Locate the cell with the specified text and output its (x, y) center coordinate. 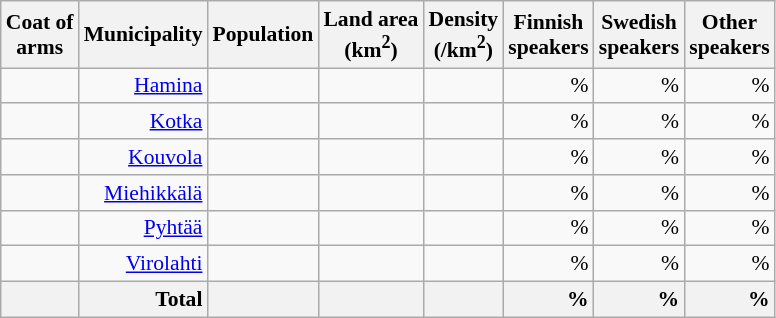
Swedishspeakers (639, 34)
Total (144, 300)
Virolahti (144, 264)
Density(/km2) (463, 34)
Finnishspeakers (548, 34)
Population (262, 34)
Coat ofarms (40, 34)
Kotka (144, 122)
Hamina (144, 86)
Pyhtää (144, 228)
Municipality (144, 34)
Kouvola (144, 157)
Otherspeakers (729, 34)
Miehikkälä (144, 193)
Land area(km2) (370, 34)
